Detect which cell encompasses the target text, then output its (X, Y) center coordinate. 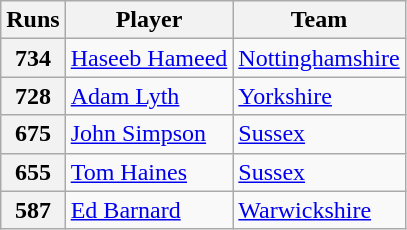
Runs (33, 20)
Adam Lyth (149, 96)
Warwickshire (319, 210)
Haseeb Hameed (149, 58)
Team (319, 20)
Player (149, 20)
John Simpson (149, 134)
Ed Barnard (149, 210)
Yorkshire (319, 96)
734 (33, 58)
587 (33, 210)
675 (33, 134)
728 (33, 96)
655 (33, 172)
Nottinghamshire (319, 58)
Tom Haines (149, 172)
